From the cell containing the given text, extract its center point as (X, Y) coordinate. 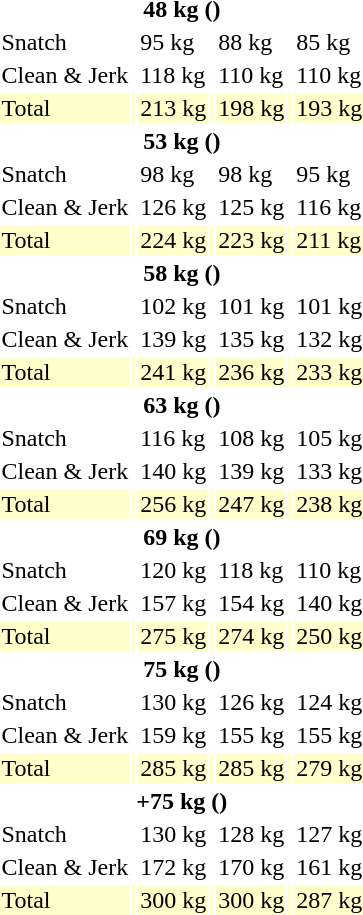
116 kg (174, 438)
120 kg (174, 570)
108 kg (252, 438)
247 kg (252, 504)
275 kg (174, 636)
102 kg (174, 306)
256 kg (174, 504)
125 kg (252, 207)
170 kg (252, 867)
172 kg (174, 867)
155 kg (252, 735)
224 kg (174, 240)
157 kg (174, 603)
95 kg (174, 42)
274 kg (252, 636)
88 kg (252, 42)
101 kg (252, 306)
241 kg (174, 372)
140 kg (174, 471)
236 kg (252, 372)
213 kg (174, 108)
159 kg (174, 735)
110 kg (252, 75)
198 kg (252, 108)
135 kg (252, 339)
128 kg (252, 834)
154 kg (252, 603)
223 kg (252, 240)
